Pinpoint the cell where the given text exists, returning its [x, y] midpoint coordinate. 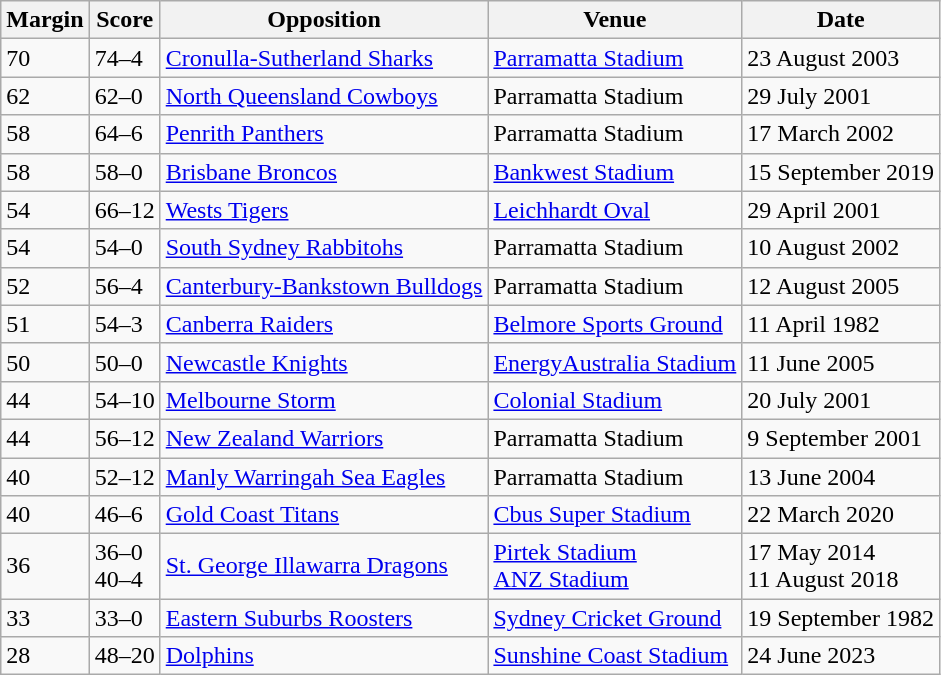
22 March 2020 [841, 515]
54–0 [124, 248]
Dolphins [324, 656]
Cronulla-Sutherland Sharks [324, 58]
56–12 [124, 438]
52–12 [124, 477]
50 [45, 362]
10 August 2002 [841, 248]
Bankwest Stadium [615, 172]
54–3 [124, 324]
46–6 [124, 515]
Pirtek StadiumANZ Stadium [615, 566]
Gold Coast Titans [324, 515]
17 May 201411 August 2018 [841, 566]
24 June 2023 [841, 656]
33–0 [124, 618]
33 [45, 618]
St. George Illawarra Dragons [324, 566]
Venue [615, 20]
50–0 [124, 362]
Wests Tigers [324, 210]
Eastern Suburbs Roosters [324, 618]
12 August 2005 [841, 286]
52 [45, 286]
29 April 2001 [841, 210]
Sydney Cricket Ground [615, 618]
Date [841, 20]
11 June 2005 [841, 362]
51 [45, 324]
Cbus Super Stadium [615, 515]
Leichhardt Oval [615, 210]
28 [45, 656]
Manly Warringah Sea Eagles [324, 477]
19 September 1982 [841, 618]
Melbourne Storm [324, 400]
36–040–4 [124, 566]
36 [45, 566]
54–10 [124, 400]
48–20 [124, 656]
29 July 2001 [841, 96]
62 [45, 96]
EnergyAustralia Stadium [615, 362]
62–0 [124, 96]
9 September 2001 [841, 438]
Brisbane Broncos [324, 172]
11 April 1982 [841, 324]
Colonial Stadium [615, 400]
Sunshine Coast Stadium [615, 656]
Newcastle Knights [324, 362]
13 June 2004 [841, 477]
Belmore Sports Ground [615, 324]
Canberra Raiders [324, 324]
17 March 2002 [841, 134]
North Queensland Cowboys [324, 96]
56–4 [124, 286]
23 August 2003 [841, 58]
South Sydney Rabbitohs [324, 248]
74–4 [124, 58]
64–6 [124, 134]
15 September 2019 [841, 172]
58–0 [124, 172]
Canterbury-Bankstown Bulldogs [324, 286]
New Zealand Warriors [324, 438]
Penrith Panthers [324, 134]
Score [124, 20]
66–12 [124, 210]
Opposition [324, 20]
Margin [45, 20]
70 [45, 58]
20 July 2001 [841, 400]
